Extract the (x, y) coordinate from the center of the cell holding the provided text.  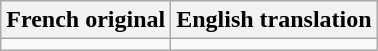
French original (86, 20)
English translation (274, 20)
